Output the (X, Y) coordinate of the center of the cell containing the given text.  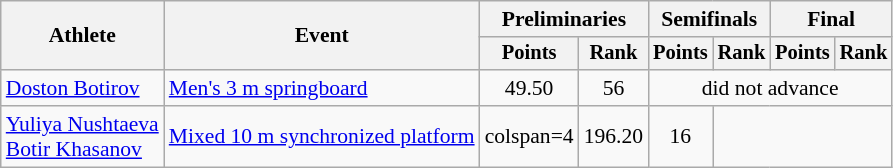
Semifinals (709, 19)
49.50 (530, 88)
16 (680, 136)
Event (322, 36)
Doston Botirov (82, 88)
Men's 3 m springboard (322, 88)
196.20 (614, 136)
Preliminaries (564, 19)
Yuliya NushtaevaBotir Khasanov (82, 136)
did not advance (770, 88)
Mixed 10 m synchronized platform (322, 136)
colspan=4 (530, 136)
56 (614, 88)
Athlete (82, 36)
Final (831, 19)
